Return the (x, y) coordinate for the center point of the cell that contains the specified text.  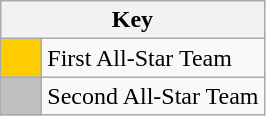
First All-Star Team (153, 58)
Second All-Star Team (153, 96)
Key (132, 20)
